Return [X, Y] of the center of cell containing provided text 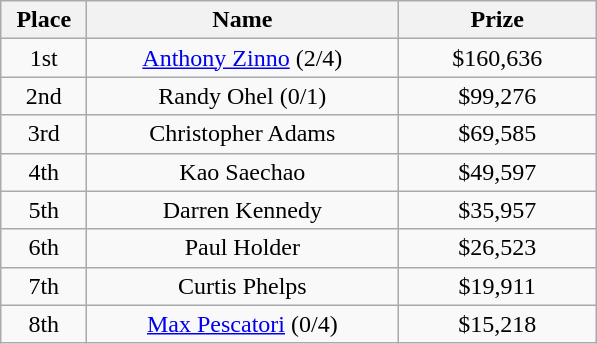
$49,597 [498, 172]
8th [44, 324]
2nd [44, 96]
$160,636 [498, 58]
1st [44, 58]
$19,911 [498, 286]
5th [44, 210]
4th [44, 172]
Randy Ohel (0/1) [242, 96]
$99,276 [498, 96]
7th [44, 286]
Kao Saechao [242, 172]
3rd [44, 134]
Max Pescatori (0/4) [242, 324]
6th [44, 248]
Darren Kennedy [242, 210]
Paul Holder [242, 248]
Prize [498, 20]
$69,585 [498, 134]
Curtis Phelps [242, 286]
$26,523 [498, 248]
$15,218 [498, 324]
Christopher Adams [242, 134]
$35,957 [498, 210]
Name [242, 20]
Place [44, 20]
Anthony Zinno (2/4) [242, 58]
